For the text-containing cell, return its midpoint in [x, y] coordinate format. 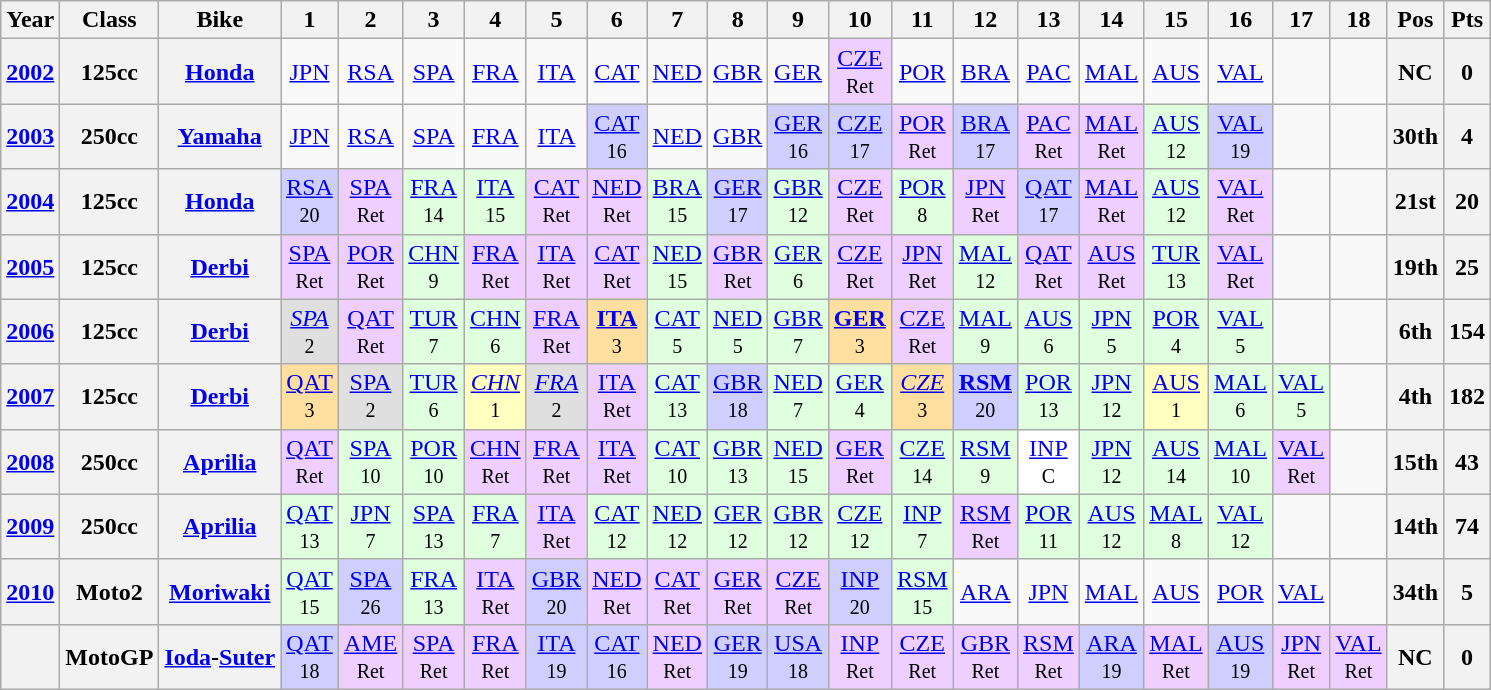
CAT13 [677, 396]
USA18 [798, 656]
GBR7 [798, 332]
12 [985, 20]
Pos [1415, 20]
AUSRet [1111, 266]
Yamaha [220, 136]
RSM9 [985, 462]
JPN7 [370, 526]
CZE3 [922, 396]
154 [1468, 332]
Class [110, 20]
4th [1415, 396]
BRA15 [677, 202]
FRA13 [434, 592]
Bike [220, 20]
21st [1415, 202]
VAL12 [1240, 526]
INPRet [860, 656]
CHN6 [495, 332]
3 [434, 20]
ITA15 [495, 202]
2005 [30, 266]
18 [1358, 20]
AUS1 [1176, 396]
AUS14 [1176, 462]
SPA10 [370, 462]
VAL19 [1240, 136]
8 [737, 20]
NED7 [798, 396]
QAT17 [1049, 202]
2002 [30, 72]
RSM20 [985, 396]
13 [1049, 20]
JPN5 [1111, 332]
PACRet [1049, 136]
GBR13 [737, 462]
GER16 [798, 136]
43 [1468, 462]
Year [30, 20]
INP20 [860, 592]
SPA26 [370, 592]
Pts [1468, 20]
GER6 [798, 266]
MAL12 [985, 266]
6 [617, 20]
SPA13 [434, 526]
19th [1415, 266]
POR8 [922, 202]
CAT10 [677, 462]
1 [310, 20]
2009 [30, 526]
Moriwaki [220, 592]
BRA17 [985, 136]
CAT12 [617, 526]
QAT13 [310, 526]
15th [1415, 462]
2008 [30, 462]
MAL8 [1176, 526]
GER12 [737, 526]
182 [1468, 396]
2004 [30, 202]
20 [1468, 202]
ITA19 [556, 656]
RSM15 [922, 592]
34th [1415, 592]
ARA [985, 592]
QAT18 [310, 656]
74 [1468, 526]
7 [677, 20]
NED12 [677, 526]
PAC [1049, 72]
GER3 [860, 332]
CZE12 [860, 526]
14th [1415, 526]
CZE14 [922, 462]
TUR7 [434, 332]
INP7 [922, 526]
GER19 [737, 656]
BRA [985, 72]
TUR6 [434, 396]
2 [370, 20]
Moto2 [110, 592]
CZE17 [860, 136]
CAT [617, 72]
10 [860, 20]
POR10 [434, 462]
POR4 [1176, 332]
GBR20 [556, 592]
CHNRet [495, 462]
17 [1302, 20]
ARA19 [1111, 656]
2006 [30, 332]
Ioda-Suter [220, 656]
16 [1240, 20]
30th [1415, 136]
AMERet [370, 656]
AUS19 [1240, 656]
CAT5 [677, 332]
GBR18 [737, 396]
QAT3 [310, 396]
INPC [1049, 462]
GER [798, 72]
AUS6 [1049, 332]
9 [798, 20]
GER4 [860, 396]
POR13 [1049, 396]
FRA2 [556, 396]
CHN1 [495, 396]
15 [1176, 20]
TUR13 [1176, 266]
CHN9 [434, 266]
GER17 [737, 202]
2010 [30, 592]
6th [1415, 332]
2003 [30, 136]
POR11 [1049, 526]
MAL9 [985, 332]
MotoGP [110, 656]
MAL6 [1240, 396]
MAL10 [1240, 462]
2007 [30, 396]
FRA7 [495, 526]
11 [922, 20]
RSA20 [310, 202]
NED5 [737, 332]
FRA14 [434, 202]
14 [1111, 20]
ITA3 [617, 332]
25 [1468, 266]
QAT15 [310, 592]
